Determine the (x, y) coordinate at the center of the cell enclosing the given text.  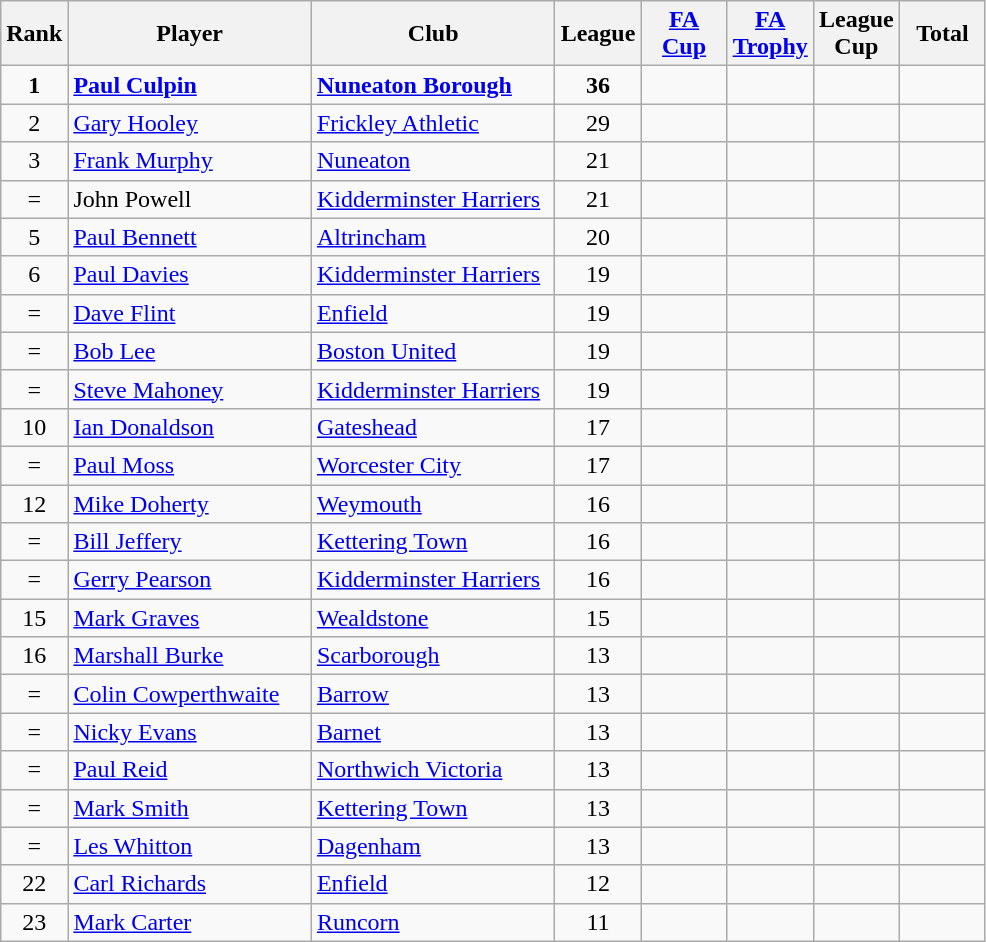
Wealdstone (433, 618)
2 (34, 123)
Mark Carter (190, 922)
6 (34, 275)
Nuneaton Borough (433, 85)
3 (34, 161)
Northwich Victoria (433, 770)
Worcester City (433, 465)
22 (34, 884)
Dagenham (433, 846)
Club (433, 34)
Paul Bennett (190, 237)
Player (190, 34)
Gary Hooley (190, 123)
Boston United (433, 351)
FA Trophy (770, 34)
Barnet (433, 732)
Gerry Pearson (190, 580)
Mark Graves (190, 618)
Colin Cowperthwaite (190, 694)
Les Whitton (190, 846)
36 (598, 85)
Paul Culpin (190, 85)
Nicky Evans (190, 732)
29 (598, 123)
Mike Doherty (190, 503)
Bob Lee (190, 351)
Frank Murphy (190, 161)
Barrow (433, 694)
Dave Flint (190, 313)
Paul Reid (190, 770)
Scarborough (433, 656)
Runcorn (433, 922)
Ian Donaldson (190, 427)
1 (34, 85)
Bill Jeffery (190, 542)
Paul Moss (190, 465)
Marshall Burke (190, 656)
11 (598, 922)
John Powell (190, 199)
Gateshead (433, 427)
Carl Richards (190, 884)
Total (942, 34)
23 (34, 922)
Mark Smith (190, 808)
Rank (34, 34)
20 (598, 237)
Nuneaton (433, 161)
Steve Mahoney (190, 389)
Weymouth (433, 503)
5 (34, 237)
League (598, 34)
Altrincham (433, 237)
10 (34, 427)
Frickley Athletic (433, 123)
FA Cup (684, 34)
League Cup (856, 34)
Paul Davies (190, 275)
